Provide the [X, Y] coordinate of the cell's center where the given text is located.  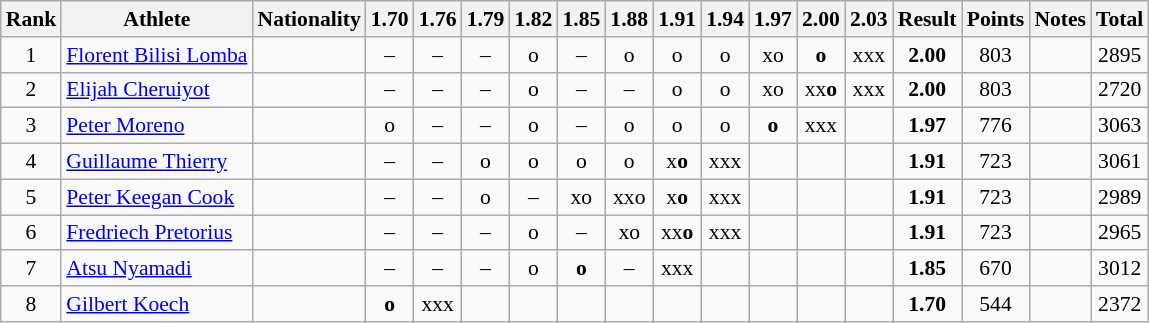
3 [32, 126]
7 [32, 269]
1.79 [486, 19]
2895 [1120, 55]
Fredriech Pretorius [156, 233]
8 [32, 304]
670 [996, 269]
2.03 [869, 19]
Rank [32, 19]
Gilbert Koech [156, 304]
Points [996, 19]
1 [32, 55]
2372 [1120, 304]
Elijah Cheruiyot [156, 90]
2 [32, 90]
Florent Bilisi Lomba [156, 55]
3012 [1120, 269]
2720 [1120, 90]
2989 [1120, 197]
6 [32, 233]
Total [1120, 19]
5 [32, 197]
Athlete [156, 19]
776 [996, 126]
544 [996, 304]
2965 [1120, 233]
3063 [1120, 126]
3061 [1120, 162]
Notes [1060, 19]
Peter Moreno [156, 126]
1.82 [533, 19]
1.88 [629, 19]
1.94 [725, 19]
Result [928, 19]
Peter Keegan Cook [156, 197]
4 [32, 162]
Atsu Nyamadi [156, 269]
1.76 [438, 19]
Nationality [308, 19]
Guillaume Thierry [156, 162]
